Return (x, y) of the center of cell containing provided text 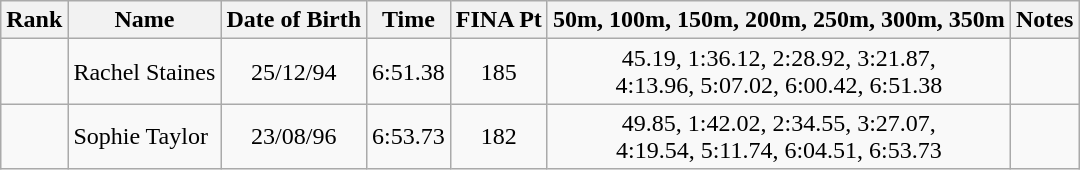
185 (498, 72)
Date of Birth (294, 20)
Name (144, 20)
6:51.38 (409, 72)
25/12/94 (294, 72)
Notes (1044, 20)
6:53.73 (409, 136)
Time (409, 20)
182 (498, 136)
Sophie Taylor (144, 136)
49.85, 1:42.02, 2:34.55, 3:27.07,4:19.54, 5:11.74, 6:04.51, 6:53.73 (778, 136)
Rachel Staines (144, 72)
FINA Pt (498, 20)
Rank (34, 20)
50m, 100m, 150m, 200m, 250m, 300m, 350m (778, 20)
45.19, 1:36.12, 2:28.92, 3:21.87,4:13.96, 5:07.02, 6:00.42, 6:51.38 (778, 72)
23/08/96 (294, 136)
